Detect which cell encompasses the target text, then output its (x, y) center coordinate. 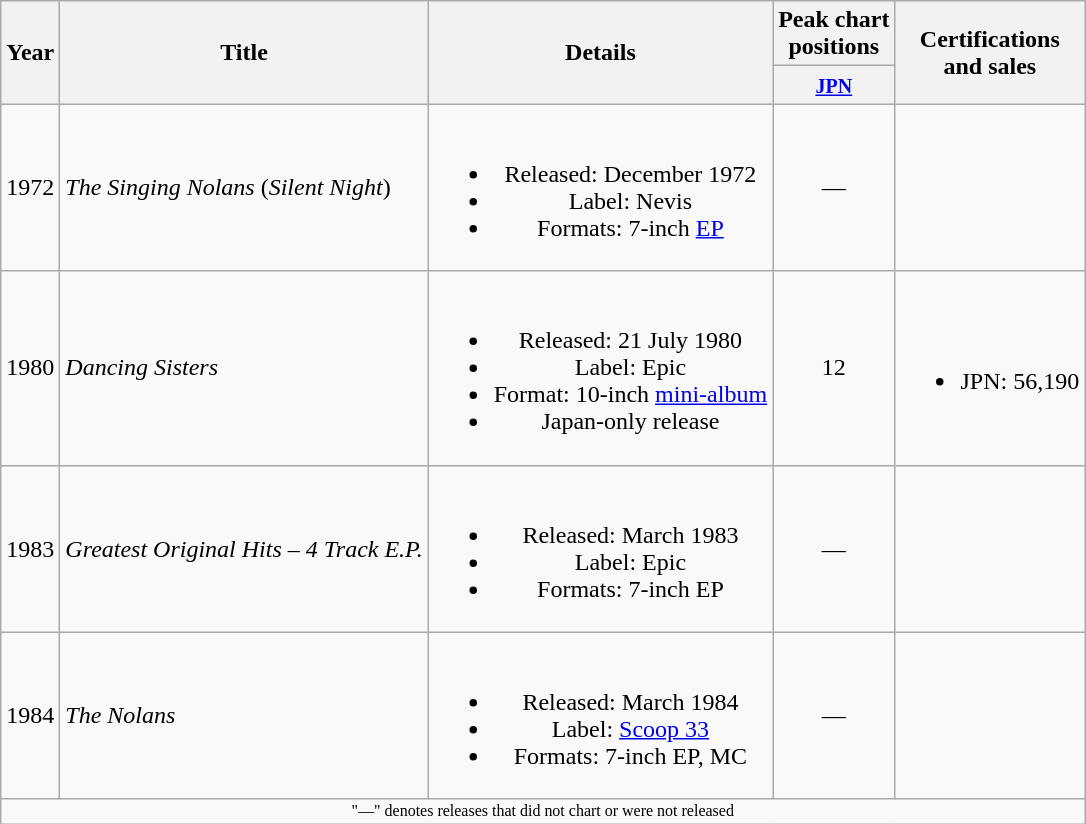
1972 (30, 188)
The Singing Nolans (Silent Night) (244, 188)
Certificationsand sales (990, 52)
Peak chartpositions (834, 34)
Details (600, 52)
Dancing Sisters (244, 368)
JPN (834, 85)
Released: March 1984Label: Scoop 33Formats: 7-inch EP, MC (600, 716)
1980 (30, 368)
1983 (30, 548)
Title (244, 52)
"—" denotes releases that did not chart or were not released (543, 811)
Released: December 1972Label: NevisFormats: 7-inch EP (600, 188)
1984 (30, 716)
12 (834, 368)
Released: March 1983Label: EpicFormats: 7-inch EP (600, 548)
The Nolans (244, 716)
Year (30, 52)
Released: 21 July 1980Label: EpicFormat: 10-inch mini-albumJapan-only release (600, 368)
Greatest Original Hits – 4 Track E.P. (244, 548)
JPN: 56,190 (990, 368)
